For the text-containing cell, return its midpoint in [X, Y] coordinate format. 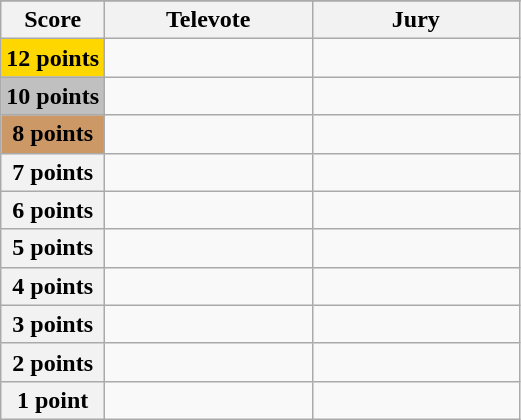
3 points [53, 324]
12 points [53, 58]
7 points [53, 172]
10 points [53, 96]
5 points [53, 248]
1 point [53, 400]
Jury [416, 20]
2 points [53, 362]
6 points [53, 210]
Score [53, 20]
4 points [53, 286]
Televote [209, 20]
8 points [53, 134]
